Pinpoint the cell where the given text exists, returning its [x, y] midpoint coordinate. 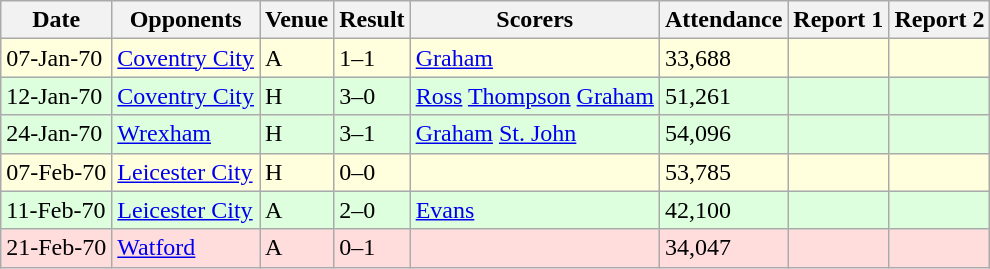
07-Jan-70 [56, 58]
Report 1 [838, 20]
07-Feb-70 [56, 172]
Evans [534, 210]
12-Jan-70 [56, 96]
Opponents [186, 20]
Venue [297, 20]
Graham [534, 58]
33,688 [723, 58]
1–1 [372, 58]
42,100 [723, 210]
11-Feb-70 [56, 210]
24-Jan-70 [56, 134]
Ross Thompson Graham [534, 96]
3–1 [372, 134]
0–1 [372, 248]
54,096 [723, 134]
Result [372, 20]
2–0 [372, 210]
Report 2 [940, 20]
51,261 [723, 96]
Wrexham [186, 134]
Scorers [534, 20]
53,785 [723, 172]
3–0 [372, 96]
Attendance [723, 20]
Graham St. John [534, 134]
Watford [186, 248]
0–0 [372, 172]
21-Feb-70 [56, 248]
34,047 [723, 248]
Date [56, 20]
